Return the [X, Y] coordinate for the center point of the cell that contains the specified text.  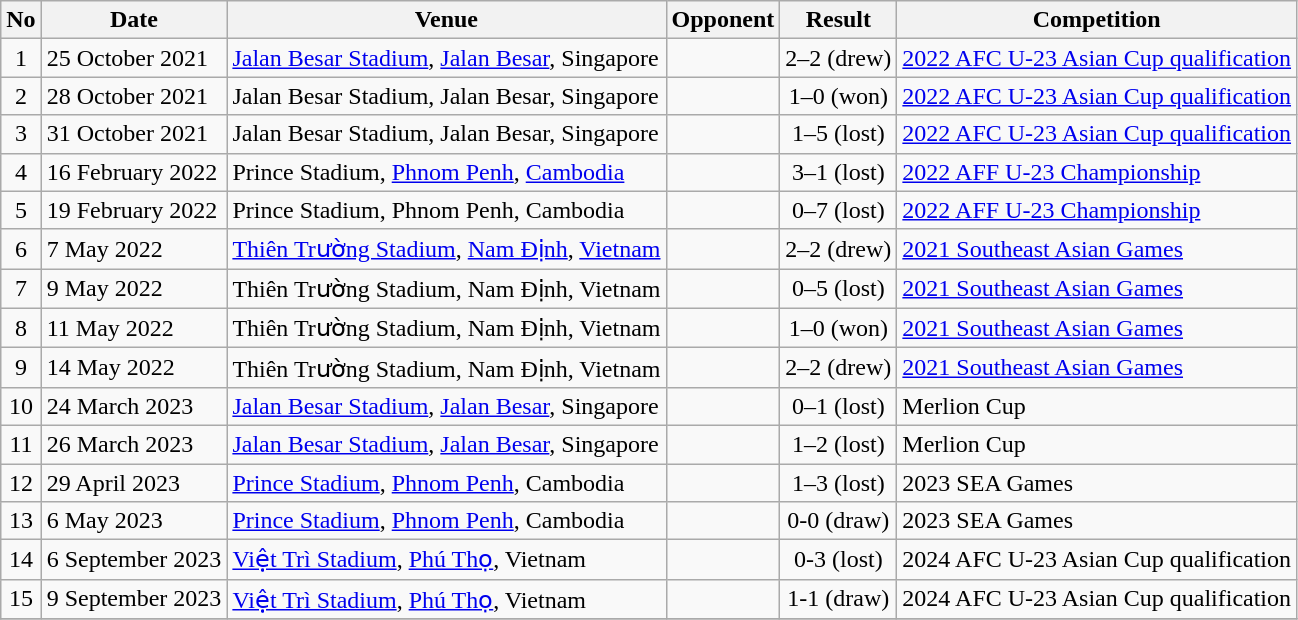
0–7 (lost) [838, 210]
Result [838, 20]
Venue [446, 20]
3–1 (lost) [838, 172]
13 [21, 521]
3 [21, 134]
1–3 (lost) [838, 483]
Date [134, 20]
0-3 (lost) [838, 560]
1-1 (draw) [838, 599]
9 September 2023 [134, 599]
26 March 2023 [134, 444]
0-0 (draw) [838, 521]
16 February 2022 [134, 172]
29 April 2023 [134, 483]
1 [21, 58]
8 [21, 328]
9 [21, 368]
24 March 2023 [134, 406]
Competition [1097, 20]
11 [21, 444]
1–2 (lost) [838, 444]
31 October 2021 [134, 134]
14 May 2022 [134, 368]
5 [21, 210]
4 [21, 172]
7 May 2022 [134, 249]
Opponent [723, 20]
6 May 2023 [134, 521]
1–5 (lost) [838, 134]
No [21, 20]
12 [21, 483]
19 February 2022 [134, 210]
15 [21, 599]
6 September 2023 [134, 560]
0–5 (lost) [838, 289]
11 May 2022 [134, 328]
6 [21, 249]
14 [21, 560]
25 October 2021 [134, 58]
0–1 (lost) [838, 406]
10 [21, 406]
2 [21, 96]
9 May 2022 [134, 289]
28 October 2021 [134, 96]
7 [21, 289]
